Return the [X, Y] coordinate for the center point of the cell that contains the specified text.  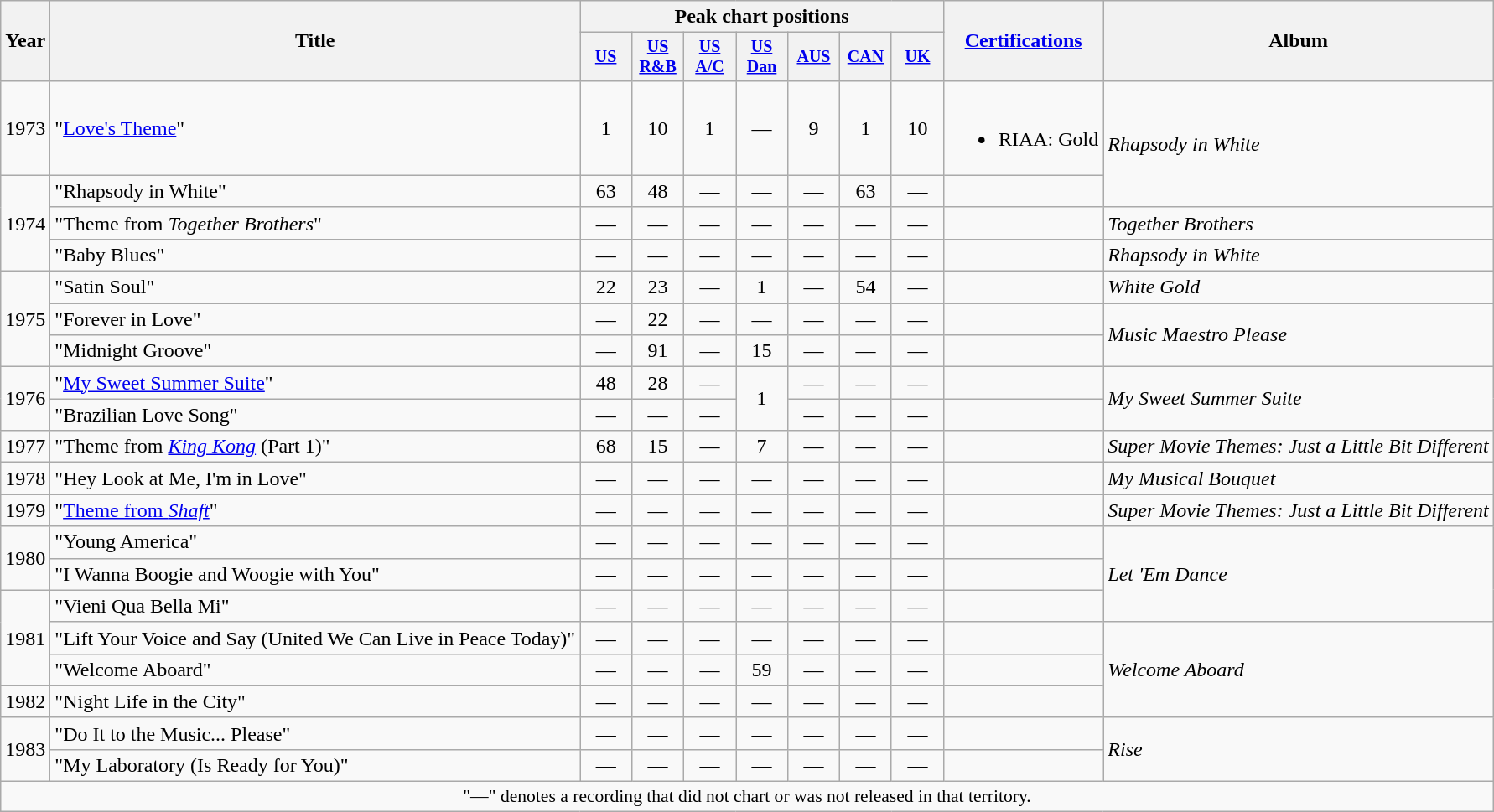
68 [606, 447]
Certifications [1023, 41]
"My Laboratory (Is Ready for You)" [315, 765]
Together Brothers [1298, 223]
Music Maestro Please [1298, 335]
"My Sweet Summer Suite" [315, 383]
"Vieni Qua Bella Mi" [315, 606]
Peak chart positions [762, 17]
1979 [25, 510]
RIAA: Gold [1023, 127]
USR&B [658, 57]
23 [658, 287]
My Musical Bouquet [1298, 478]
Title [315, 41]
"Theme from Together Brothers" [315, 223]
28 [658, 383]
"Night Life in the City" [315, 701]
Welcome Aboard [1298, 670]
White Gold [1298, 287]
1973 [25, 127]
"Hey Look at Me, I'm in Love" [315, 478]
54 [865, 287]
1977 [25, 447]
"Do It to the Music... Please" [315, 733]
My Sweet Summer Suite [1298, 399]
1974 [25, 223]
Album [1298, 41]
AUS [814, 57]
USA/C [710, 57]
91 [658, 351]
1975 [25, 319]
"Welcome Aboard" [315, 670]
"Theme from King Kong (Part 1)" [315, 447]
1981 [25, 638]
1980 [25, 558]
9 [814, 127]
"Forever in Love" [315, 319]
US [606, 57]
"Rhapsody in White" [315, 191]
7 [762, 447]
UK [917, 57]
Year [25, 41]
59 [762, 670]
"Love's Theme" [315, 127]
"Baby Blues" [315, 255]
"I Wanna Boogie and Woogie with You" [315, 574]
"Young America" [315, 542]
USDan [762, 57]
"Theme from Shaft" [315, 510]
1983 [25, 749]
"Satin Soul" [315, 287]
"Lift Your Voice and Say (United We Can Live in Peace Today)" [315, 638]
"Midnight Groove" [315, 351]
Let 'Em Dance [1298, 574]
1976 [25, 399]
"Brazilian Love Song" [315, 415]
1978 [25, 478]
Rise [1298, 749]
"—" denotes a recording that did not chart or was not released in that territory. [747, 797]
1982 [25, 701]
CAN [865, 57]
